Search for the cell housing the specified text and yield its [x, y] center coordinate. 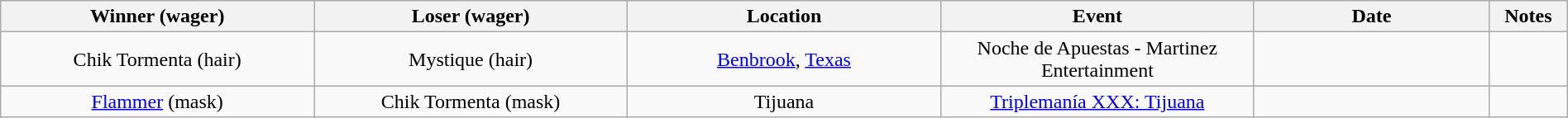
Tijuana [784, 101]
Triplemanía XXX: Tijuana [1097, 101]
Mystique (hair) [471, 59]
Date [1371, 17]
Benbrook, Texas [784, 59]
Event [1097, 17]
Notes [1528, 17]
Chik Tormenta (mask) [471, 101]
Noche de Apuestas - Martinez Entertainment [1097, 59]
Winner (wager) [157, 17]
Chik Tormenta (hair) [157, 59]
Location [784, 17]
Flammer (mask) [157, 101]
Loser (wager) [471, 17]
